Provide the (x, y) coordinate of the cell's center where the given text is located.  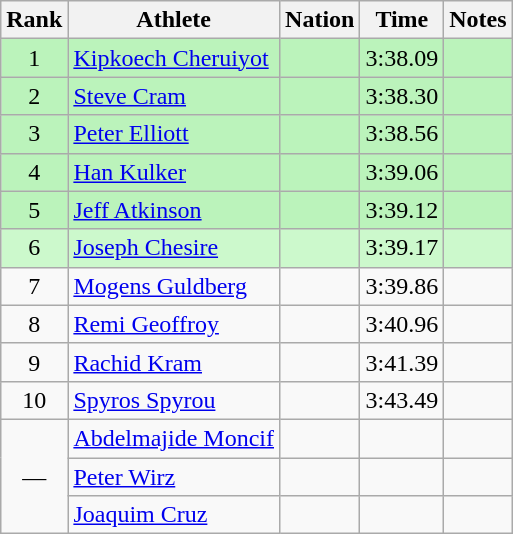
Time (402, 20)
8 (34, 324)
2 (34, 96)
Spyros Spyrou (174, 400)
3:40.96 (402, 324)
— (34, 476)
Remi Geoffroy (174, 324)
3:41.39 (402, 362)
3:43.49 (402, 400)
Jeff Atkinson (174, 210)
3:39.86 (402, 286)
Notes (478, 20)
Peter Wirz (174, 477)
Mogens Guldberg (174, 286)
3:39.12 (402, 210)
Joseph Chesire (174, 248)
6 (34, 248)
Rachid Kram (174, 362)
9 (34, 362)
3:39.06 (402, 172)
10 (34, 400)
Han Kulker (174, 172)
5 (34, 210)
4 (34, 172)
3:38.56 (402, 134)
1 (34, 58)
7 (34, 286)
Athlete (174, 20)
3:39.17 (402, 248)
Rank (34, 20)
3:38.09 (402, 58)
3:38.30 (402, 96)
3 (34, 134)
Kipkoech Cheruiyot (174, 58)
Joaquim Cruz (174, 515)
Nation (320, 20)
Peter Elliott (174, 134)
Steve Cram (174, 96)
Abdelmajide Moncif (174, 438)
